For the text-containing cell, return its midpoint in [x, y] coordinate format. 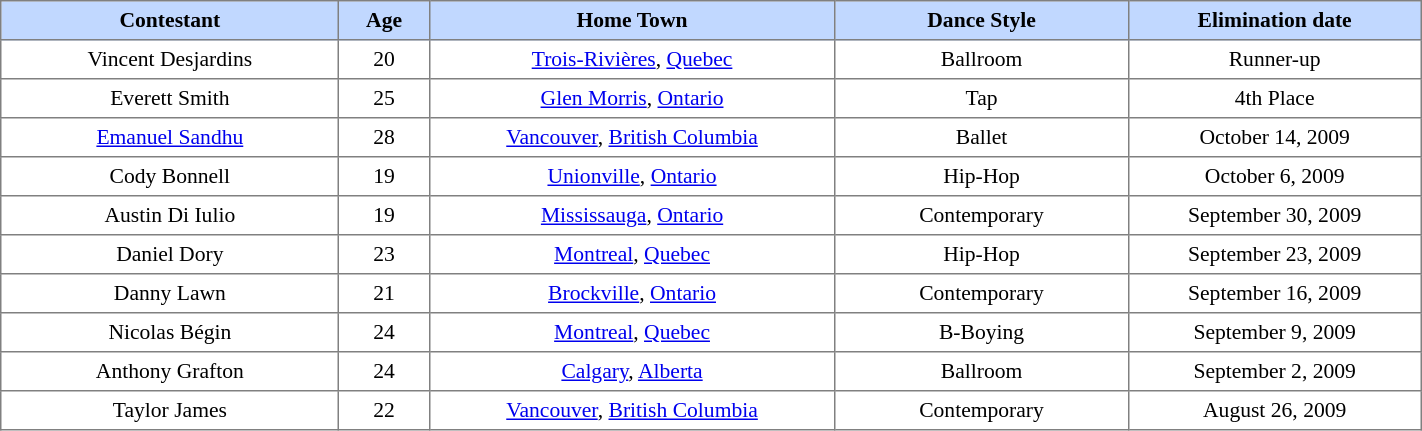
Mississauga, Ontario [632, 216]
Cody Bonnell [170, 176]
Elimination date [1274, 20]
October 6, 2009 [1274, 176]
Trois-Rivières, Quebec [632, 60]
September 2, 2009 [1274, 372]
September 23, 2009 [1274, 254]
Nicolas Bégin [170, 332]
September 9, 2009 [1274, 332]
B-Boying [982, 332]
Home Town [632, 20]
28 [384, 138]
Vincent Desjardins [170, 60]
Emanuel Sandhu [170, 138]
Calgary, Alberta [632, 372]
Danny Lawn [170, 294]
September 16, 2009 [1274, 294]
21 [384, 294]
Glen Morris, Ontario [632, 98]
Daniel Dory [170, 254]
Anthony Grafton [170, 372]
22 [384, 410]
Taylor James [170, 410]
Contestant [170, 20]
Tap [982, 98]
Ballet [982, 138]
August 26, 2009 [1274, 410]
Dance Style [982, 20]
23 [384, 254]
Austin Di Iulio [170, 216]
Age [384, 20]
25 [384, 98]
Everett Smith [170, 98]
Runner-up [1274, 60]
September 30, 2009 [1274, 216]
Brockville, Ontario [632, 294]
October 14, 2009 [1274, 138]
4th Place [1274, 98]
Unionville, Ontario [632, 176]
20 [384, 60]
